Locate the cell with the specified text and output its [x, y] center coordinate. 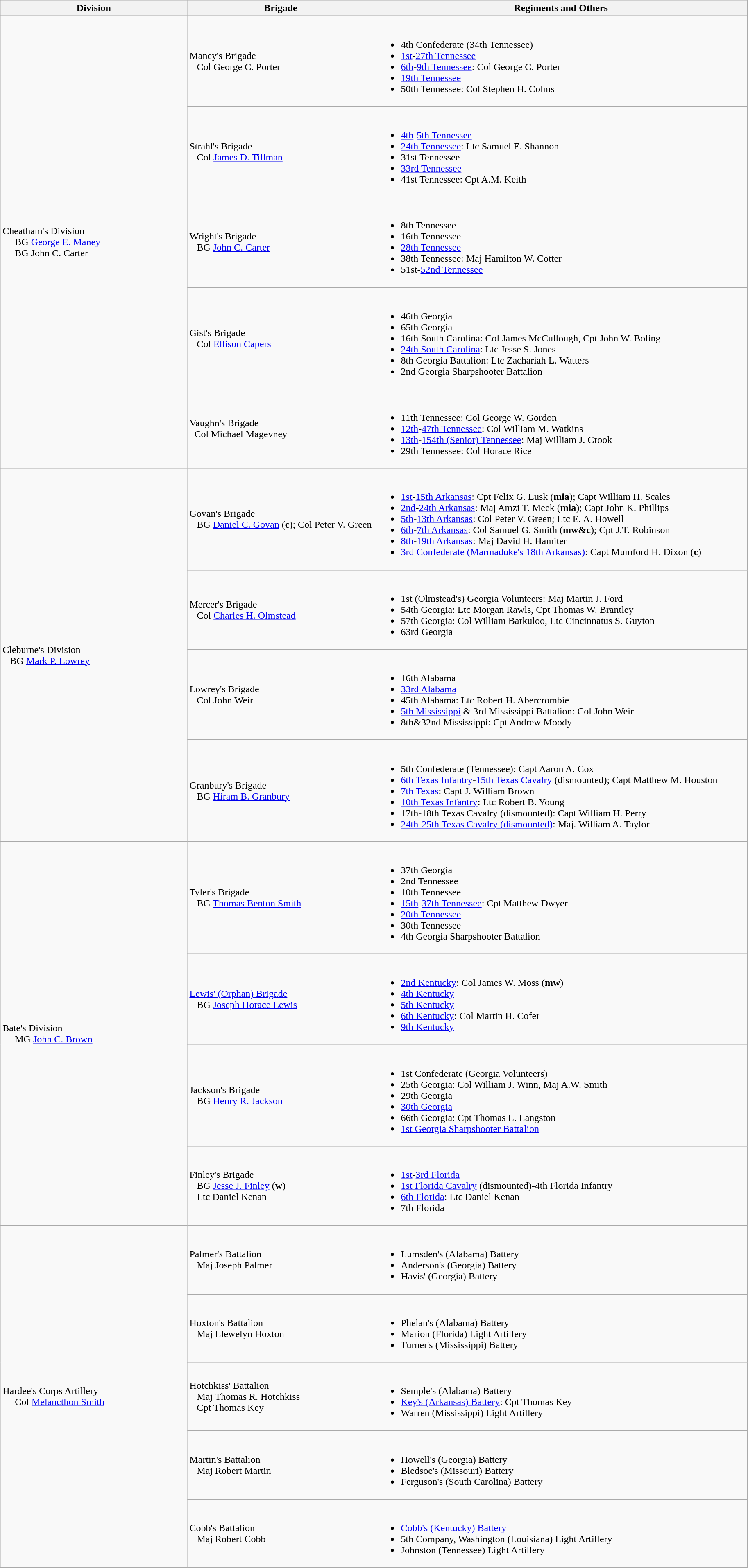
Hardee's Corps Artillery Col Melancthon Smith [94, 1397]
Division [94, 8]
Howell's (Georgia) BatteryBledsoe's (Missouri) BatteryFerguson's (South Carolina) Battery [561, 1465]
Gist's Brigade Col Ellison Capers [281, 338]
Bate's Division MG John C. Brown [94, 1033]
Cobb's Battalion Maj Robert Cobb [281, 1534]
Hoxton's Battalion Maj Llewelyn Hoxton [281, 1328]
Maney's Brigade Col George C. Porter [281, 61]
Phelan's (Alabama) BatteryMarion (Florida) Light ArtilleryTurner's (Mississippi) Battery [561, 1328]
Govan's Brigade BG Daniel C. Govan (c); Col Peter V. Green [281, 519]
Lowrey's Brigade Col John Weir [281, 694]
Martin's Battalion Maj Robert Martin [281, 1465]
Lumsden's (Alabama) BatteryAnderson's (Georgia) BatteryHavis' (Georgia) Battery [561, 1260]
Cobb's (Kentucky) Battery5th Company, Washington (Louisiana) Light ArtilleryJohnston (Tennessee) Light Artillery [561, 1534]
1st-3rd Florida1st Florida Cavalry (dismounted)-4th Florida Infantry6th Florida: Ltc Daniel Kenan7th Florida [561, 1186]
37th Georgia2nd Tennessee10th Tennessee15th-37th Tennessee: Cpt Matthew Dwyer20th Tennessee30th Tennessee4th Georgia Sharpshooter Battalion [561, 897]
Regiments and Others [561, 8]
Cleburne's Division BG Mark P. Lowrey [94, 655]
Semple's (Alabama) BatteryKey's (Arkansas) Battery: Cpt Thomas KeyWarren (Mississippi) Light Artillery [561, 1397]
Vaughn's Brigade Col Michael Magevney [281, 429]
Granbury's Brigade BG Hiram B. Granbury [281, 791]
4th-5th Tennessee24th Tennessee: Ltc Samuel E. Shannon31st Tennessee33rd Tennessee41st Tennessee: Cpt A.M. Keith [561, 151]
Jackson's Brigade BG Henry R. Jackson [281, 1096]
Tyler's Brigade BG Thomas Benton Smith [281, 897]
Strahl's Brigade Col James D. Tillman [281, 151]
4th Confederate (34th Tennessee)1st-27th Tennessee6th-9th Tennessee: Col George C. Porter19th Tennessee50th Tennessee: Col Stephen H. Colms [561, 61]
Finley's Brigade BG Jesse J. Finley (w) Ltc Daniel Kenan [281, 1186]
2nd Kentucky: Col James W. Moss (mw)4th Kentucky5th Kentucky6th Kentucky: Col Martin H. Cofer9th Kentucky [561, 999]
Hotchkiss' Battalion Maj Thomas R. Hotchkiss Cpt Thomas Key [281, 1397]
Cheatham's Division BG George E. Maney BG John C. Carter [94, 242]
Palmer's Battalion Maj Joseph Palmer [281, 1260]
Wright's Brigade BG John C. Carter [281, 242]
Lewis' (Orphan) Brigade BG Joseph Horace Lewis [281, 999]
Mercer's Brigade Col Charles H. Olmstead [281, 610]
Brigade [281, 8]
8th Tennessee16th Tennessee28th Tennessee38th Tennessee: Maj Hamilton W. Cotter51st-52nd Tennessee [561, 242]
